Identify which cell holds the provided text, then report its (x, y) central coordinate. 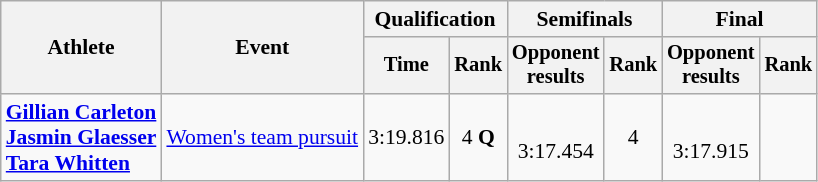
4 (633, 138)
Time (406, 66)
Gillian CarletonJasmin GlaesserTara Whitten (82, 138)
4 Q (478, 138)
Semifinals (584, 19)
Qualification (435, 19)
Athlete (82, 48)
Final (740, 19)
3:17.915 (710, 138)
Women's team pursuit (262, 138)
Event (262, 48)
3:17.454 (556, 138)
3:19.816 (406, 138)
